Detect which cell encompasses the target text, then output its [x, y] center coordinate. 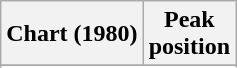
Peakposition [189, 34]
Chart (1980) [72, 34]
